Extract the [x, y] coordinate from the center of the cell holding the provided text.  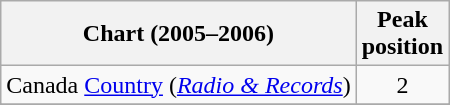
Chart (2005–2006) [178, 34]
Canada Country (Radio & Records) [178, 85]
Peakposition [402, 34]
2 [402, 85]
